Return the [X, Y] coordinate for the center point of the cell that contains the specified text.  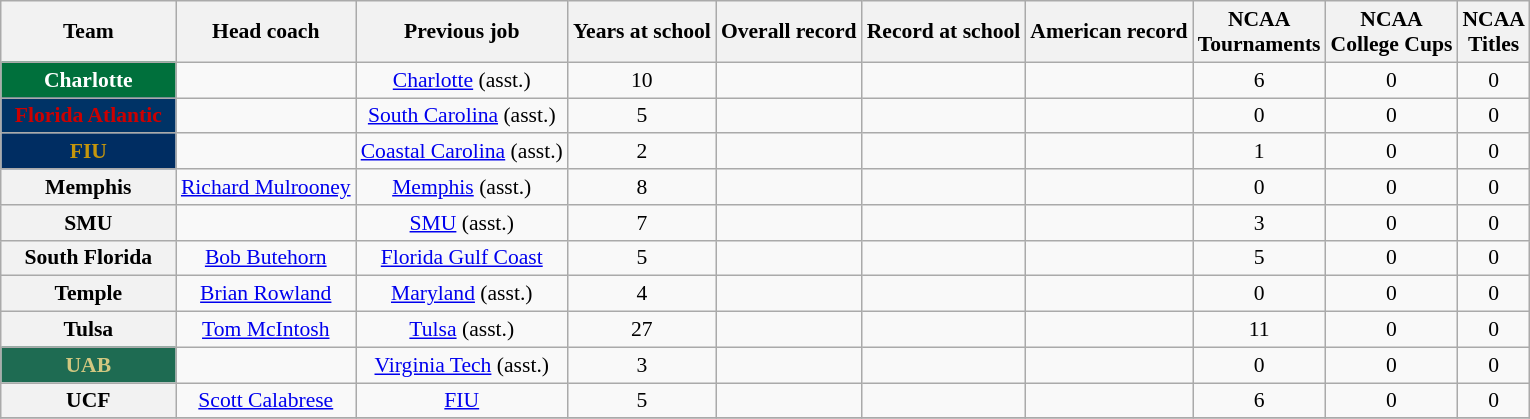
NCAATournaments [1260, 32]
Team [88, 32]
Scott Calabrese [266, 401]
American record [1108, 32]
Brian Rowland [266, 294]
11 [1260, 330]
Charlotte (asst.) [462, 80]
UCF [88, 401]
Overall record [789, 32]
Maryland (asst.) [462, 294]
Tulsa (asst.) [462, 330]
Record at school [944, 32]
NCAATitles [1493, 32]
South Carolina (asst.) [462, 116]
Memphis [88, 187]
10 [642, 80]
Richard Mulrooney [266, 187]
Previous job [462, 32]
Memphis (asst.) [462, 187]
2 [642, 152]
SMU [88, 223]
Head coach [266, 32]
Tulsa [88, 330]
1 [1260, 152]
4 [642, 294]
Charlotte [88, 80]
UAB [88, 365]
27 [642, 330]
Coastal Carolina (asst.) [462, 152]
Florida Atlantic [88, 116]
NCAACollege Cups [1392, 32]
Bob Butehorn [266, 258]
7 [642, 223]
Virginia Tech (asst.) [462, 365]
Years at school [642, 32]
Temple [88, 294]
8 [642, 187]
SMU (asst.) [462, 223]
Tom McIntosh [266, 330]
Florida Gulf Coast [462, 258]
South Florida [88, 258]
